Detect which cell encompasses the target text, then output its [x, y] center coordinate. 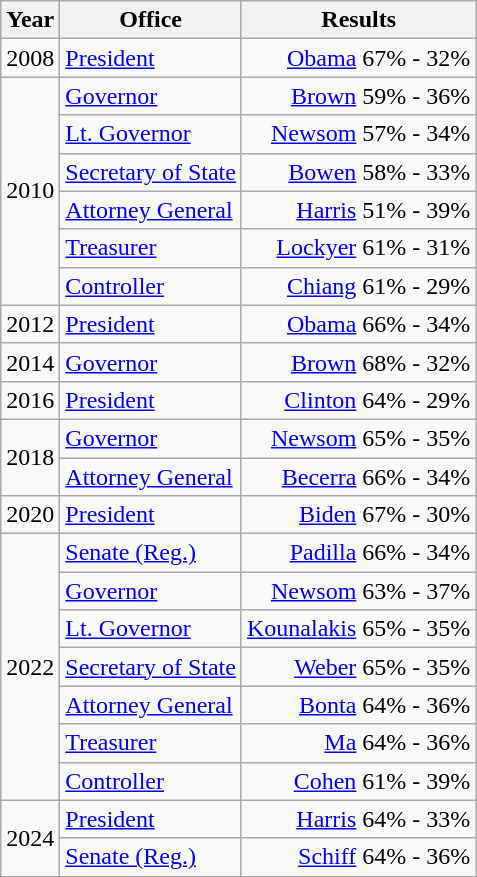
2012 [30, 324]
Kounalakis 65% - 35% [358, 629]
2010 [30, 191]
Obama 66% - 34% [358, 324]
Biden 67% - 30% [358, 515]
Newsom 63% - 37% [358, 591]
2020 [30, 515]
Brown 68% - 32% [358, 362]
2024 [30, 838]
Lockyer 61% - 31% [358, 248]
Bonta 64% - 36% [358, 705]
2018 [30, 457]
Harris 51% - 39% [358, 210]
Schiff 64% - 36% [358, 857]
Weber 65% - 35% [358, 667]
Office [151, 20]
Newsom 65% - 35% [358, 438]
2022 [30, 667]
2016 [30, 400]
Padilla 66% - 34% [358, 553]
Newsom 57% - 34% [358, 134]
Becerra 66% - 34% [358, 477]
Brown 59% - 36% [358, 96]
Ma 64% - 36% [358, 743]
Clinton 64% - 29% [358, 400]
Harris 64% - 33% [358, 819]
Chiang 61% - 29% [358, 286]
Obama 67% - 32% [358, 58]
Results [358, 20]
Cohen 61% - 39% [358, 781]
2008 [30, 58]
Year [30, 20]
2014 [30, 362]
Bowen 58% - 33% [358, 172]
